Return the (x, y) coordinate for the center point of the cell that contains the specified text.  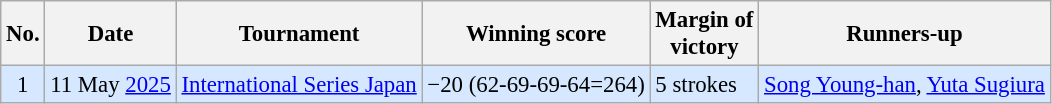
Tournament (299, 34)
5 strokes (704, 85)
Winning score (536, 34)
Runners-up (904, 34)
Date (110, 34)
1 (23, 85)
International Series Japan (299, 85)
11 May 2025 (110, 85)
−20 (62-69-69-64=264) (536, 85)
No. (23, 34)
Song Young-han, Yuta Sugiura (904, 85)
Margin ofvictory (704, 34)
